Return (X, Y) of the center of cell containing provided text 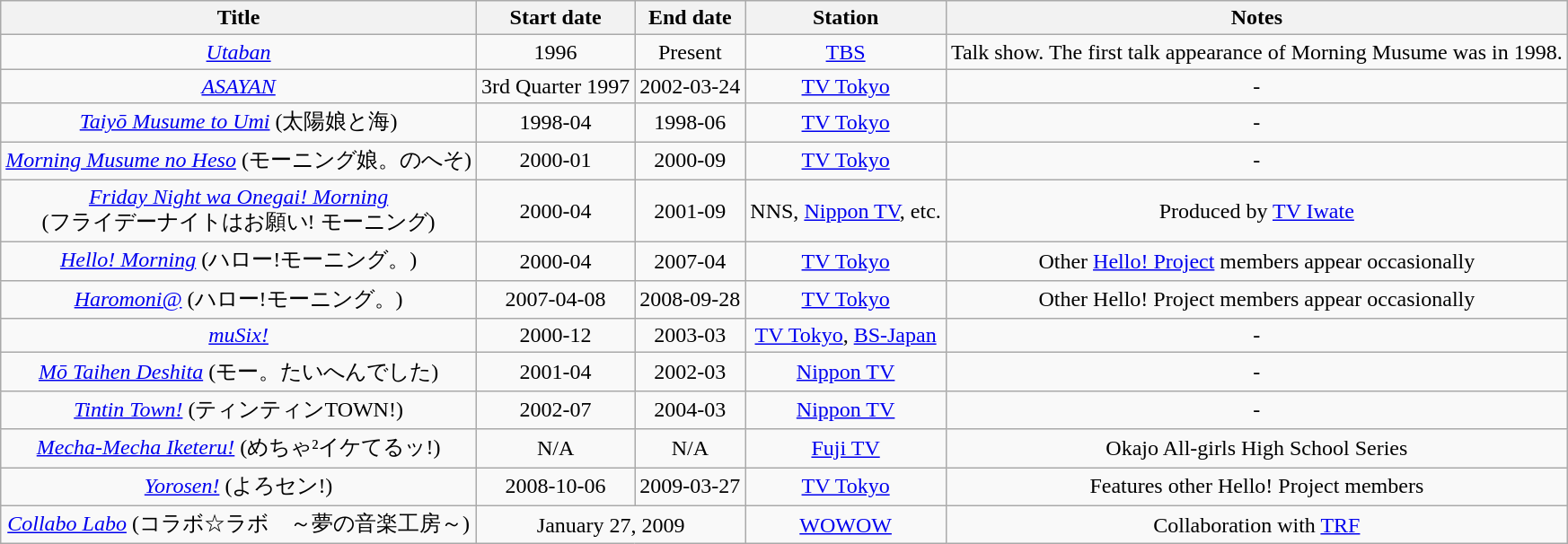
Collabo Labo (コラボ☆ラボ ～夢の音楽工房～) (239, 524)
2008-10-06 (555, 487)
Fuji TV (846, 449)
NNS, Nippon TV, etc. (846, 211)
Mō Taihen Deshita (モー。たいへんでした) (239, 372)
Utaban (239, 52)
2002-03 (690, 372)
2000-12 (555, 336)
Talk show. The first talk appearance of Morning Musume was in 1998. (1256, 52)
2009-03-27 (690, 487)
2007-04-08 (555, 300)
WOWOW (846, 524)
2000-09 (690, 162)
Okajo All-girls High School Series (1256, 449)
Title (239, 18)
2004-03 (690, 409)
Hello! Morning (ハロー!モーニング。) (239, 262)
Mecha-Mecha Iketeru! (めちゃ²イケてるッ!) (239, 449)
2003-03 (690, 336)
TBS (846, 52)
Haromoni@ (ハロー!モーニング。) (239, 300)
2001-04 (555, 372)
Start date (555, 18)
1996 (555, 52)
3rd Quarter 1997 (555, 86)
Station (846, 18)
Friday Night wa Onegai! Morning(フライデーナイトはお願い! モーニング) (239, 211)
2001-09 (690, 211)
Tintin Town! (ティンティンTOWN!) (239, 409)
Collaboration with TRF (1256, 524)
ASAYAN (239, 86)
1998-06 (690, 122)
2007-04 (690, 262)
Features other Hello! Project members (1256, 487)
Notes (1256, 18)
2002-03-24 (690, 86)
2008-09-28 (690, 300)
TV Tokyo, BS-Japan (846, 336)
Yorosen! (よろセン!) (239, 487)
Produced by TV Iwate (1256, 211)
2002-07 (555, 409)
End date (690, 18)
Taiyō Musume to Umi (太陽娘と海) (239, 122)
Morning Musume no Heso (モーニング娘。のへそ) (239, 162)
1998-04 (555, 122)
muSix! (239, 336)
January 27, 2009 (611, 524)
2000-01 (555, 162)
Present (690, 52)
